Extract the (x, y) coordinate from the center of the cell holding the provided text.  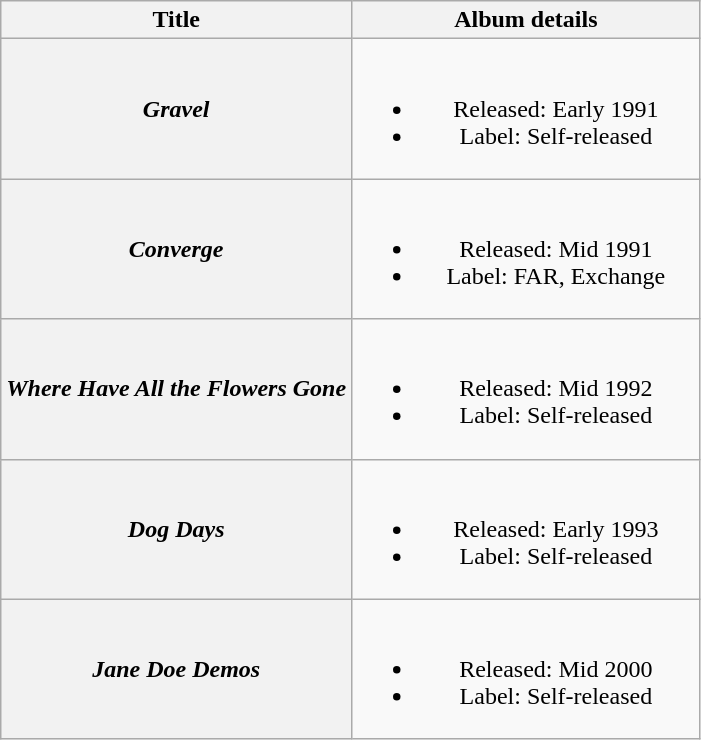
Released: Mid 1991Label: FAR, Exchange (526, 249)
Where Have All the Flowers Gone (176, 389)
Converge (176, 249)
Released: Mid 2000Label: Self-released (526, 669)
Released: Early 1991Label: Self-released (526, 109)
Released: Mid 1992Label: Self-released (526, 389)
Gravel (176, 109)
Jane Doe Demos (176, 669)
Album details (526, 20)
Released: Early 1993Label: Self-released (526, 529)
Dog Days (176, 529)
Title (176, 20)
